Search for the cell housing the specified text and yield its [x, y] center coordinate. 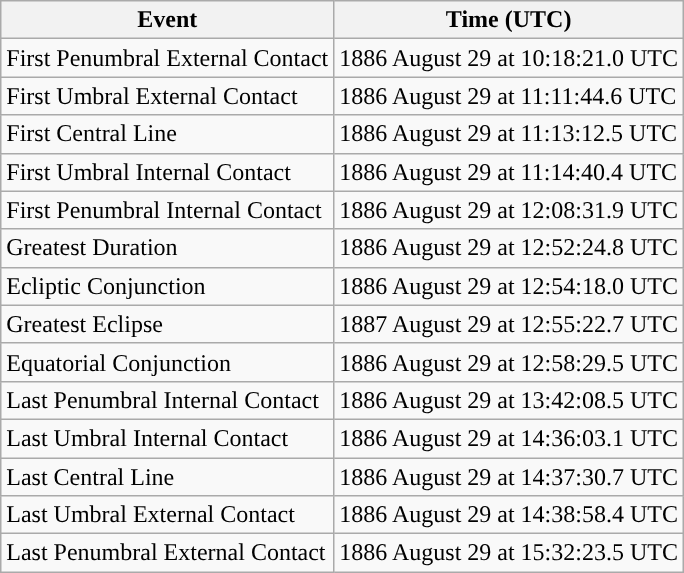
Ecliptic Conjunction [168, 286]
Last Penumbral Internal Contact [168, 400]
Last Penumbral External Contact [168, 553]
1886 August 29 at 11:13:12.5 UTC [509, 134]
Last Central Line [168, 477]
1886 August 29 at 13:42:08.5 UTC [509, 400]
1886 August 29 at 11:11:44.6 UTC [509, 96]
Equatorial Conjunction [168, 362]
1886 August 29 at 11:14:40.4 UTC [509, 172]
Time (UTC) [509, 20]
1886 August 29 at 10:18:21.0 UTC [509, 58]
1886 August 29 at 12:08:31.9 UTC [509, 210]
1886 August 29 at 12:58:29.5 UTC [509, 362]
Last Umbral Internal Contact [168, 438]
1886 August 29 at 12:54:18.0 UTC [509, 286]
First Umbral External Contact [168, 96]
1887 August 29 at 12:55:22.7 UTC [509, 324]
First Penumbral External Contact [168, 58]
First Umbral Internal Contact [168, 172]
Greatest Eclipse [168, 324]
Greatest Duration [168, 248]
1886 August 29 at 14:37:30.7 UTC [509, 477]
1886 August 29 at 12:52:24.8 UTC [509, 248]
1886 August 29 at 14:38:58.4 UTC [509, 515]
First Central Line [168, 134]
First Penumbral Internal Contact [168, 210]
Last Umbral External Contact [168, 515]
Event [168, 20]
1886 August 29 at 15:32:23.5 UTC [509, 553]
1886 August 29 at 14:36:03.1 UTC [509, 438]
